Identify which cell holds the provided text, then report its [X, Y] central coordinate. 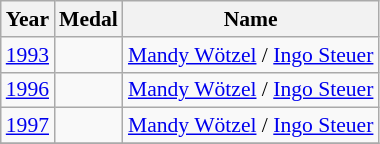
1996 [28, 90]
Medal [88, 19]
1997 [28, 126]
1993 [28, 55]
Name [251, 19]
Year [28, 19]
